For the text-containing cell, return its midpoint in (x, y) coordinate format. 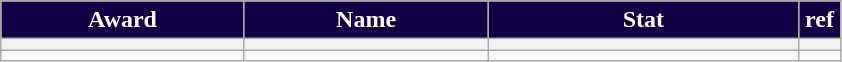
Stat (644, 20)
Name (366, 20)
ref (820, 20)
Award (123, 20)
